For the text-containing cell, return its midpoint in (x, y) coordinate format. 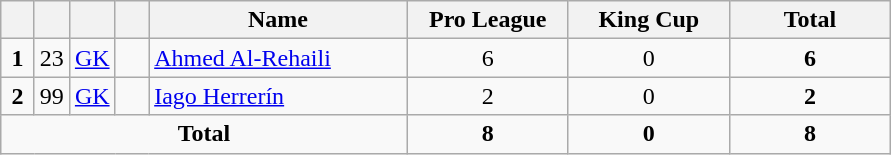
King Cup (648, 20)
23 (52, 58)
1 (18, 58)
Ahmed Al-Rehaili (278, 58)
Pro League (488, 20)
Name (278, 20)
Iago Herrerín (278, 96)
99 (52, 96)
